Capture the cell that displays the provided text and extract its (X, Y) central coordinate. 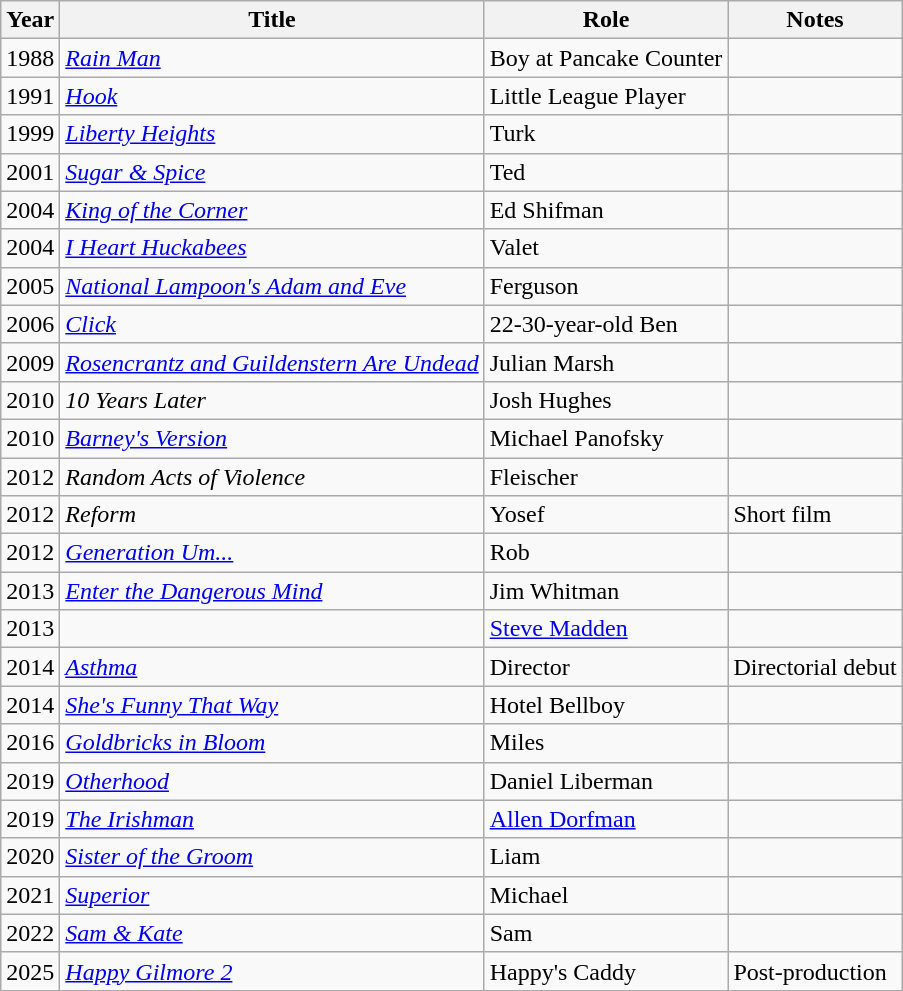
Yosef (606, 515)
2016 (30, 743)
2021 (30, 895)
Turk (606, 134)
Ed Shifman (606, 210)
2006 (30, 324)
Enter the Dangerous Mind (272, 591)
Rain Man (272, 58)
Rob (606, 553)
Liberty Heights (272, 134)
2009 (30, 362)
Directorial debut (815, 667)
Valet (606, 248)
Allen Dorfman (606, 819)
Michael Panofsky (606, 438)
Sam & Kate (272, 933)
Role (606, 20)
Title (272, 20)
I Heart Huckabees (272, 248)
1988 (30, 58)
Short film (815, 515)
Little League Player (606, 96)
Ted (606, 172)
Superior (272, 895)
Boy at Pancake Counter (606, 58)
2025 (30, 971)
Sam (606, 933)
Barney's Version (272, 438)
Asthma (272, 667)
National Lampoon's Adam and Eve (272, 286)
The Irishman (272, 819)
22-30-year-old Ben (606, 324)
She's Funny That Way (272, 705)
Sugar & Spice (272, 172)
Julian Marsh (606, 362)
Generation Um... (272, 553)
Otherhood (272, 781)
Sister of the Groom (272, 857)
Happy's Caddy (606, 971)
Miles (606, 743)
Jim Whitman (606, 591)
2022 (30, 933)
Director (606, 667)
Steve Madden (606, 629)
Josh Hughes (606, 400)
Random Acts of Violence (272, 477)
Hotel Bellboy (606, 705)
Daniel Liberman (606, 781)
Fleischer (606, 477)
Reform (272, 515)
Michael (606, 895)
Year (30, 20)
Liam (606, 857)
Ferguson (606, 286)
Rosencrantz and Guildenstern Are Undead (272, 362)
10 Years Later (272, 400)
Click (272, 324)
2001 (30, 172)
2005 (30, 286)
2020 (30, 857)
King of the Corner (272, 210)
Hook (272, 96)
Notes (815, 20)
1999 (30, 134)
Post-production (815, 971)
Happy Gilmore 2 (272, 971)
1991 (30, 96)
Goldbricks in Bloom (272, 743)
